Return [X, Y] of the center of cell containing provided text 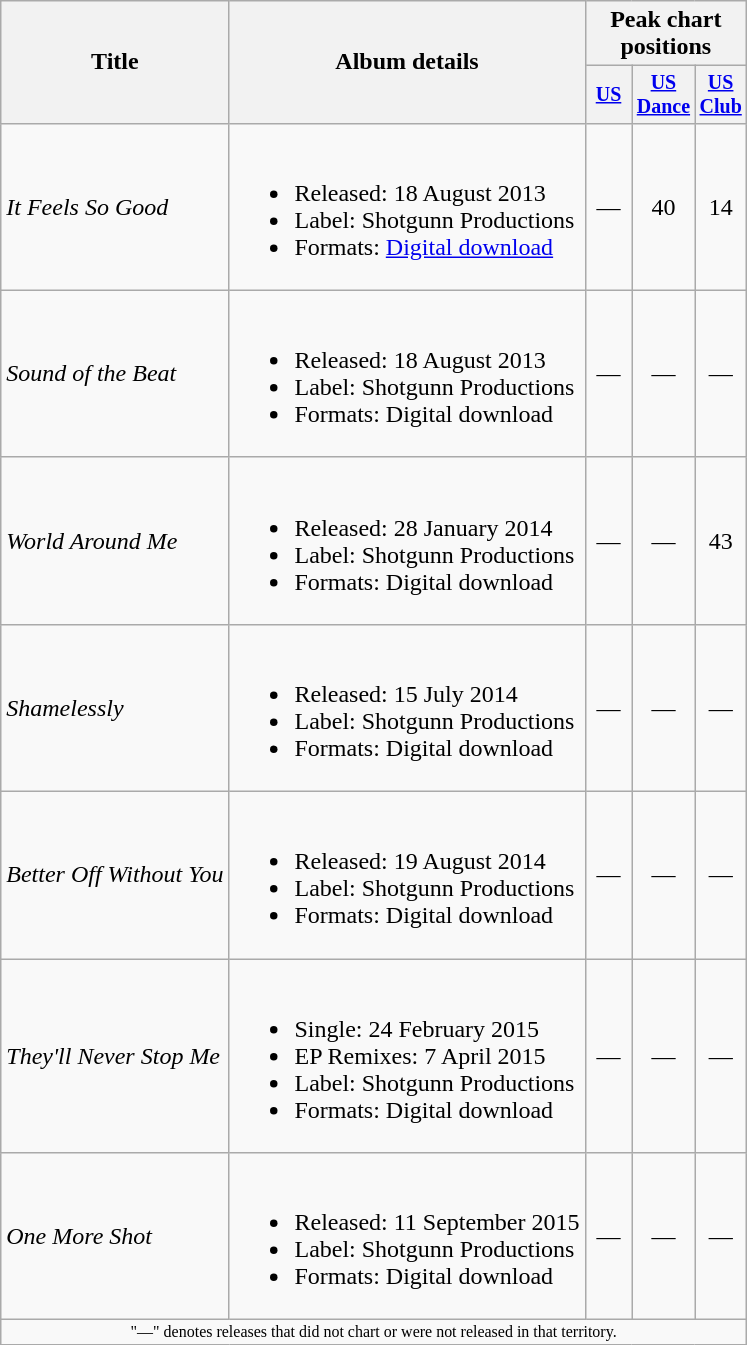
It Feels So Good [115, 206]
Released: 11 September 2015Label: Shotgunn ProductionsFormats: Digital download [407, 1236]
Peak chart positions [666, 34]
"—" denotes releases that did not chart or were not released in that territory. [374, 1332]
US Club [721, 94]
14 [721, 206]
Released: 19 August 2014Label: Shotgunn ProductionsFormats: Digital download [407, 876]
Single: 24 February 2015EP Remixes: 7 April 2015Label: Shotgunn ProductionsFormats: Digital download [407, 1056]
Released: 28 January 2014Label: Shotgunn ProductionsFormats: Digital download [407, 540]
Better Off Without You [115, 876]
They'll Never Stop Me [115, 1056]
US [608, 94]
40 [664, 206]
World Around Me [115, 540]
Album details [407, 62]
Sound of the Beat [115, 374]
One More Shot [115, 1236]
Released: 15 July 2014Label: Shotgunn ProductionsFormats: Digital download [407, 708]
US Dance [664, 94]
Shamelessly [115, 708]
43 [721, 540]
Title [115, 62]
